Capture the cell that displays the provided text and extract its [x, y] central coordinate. 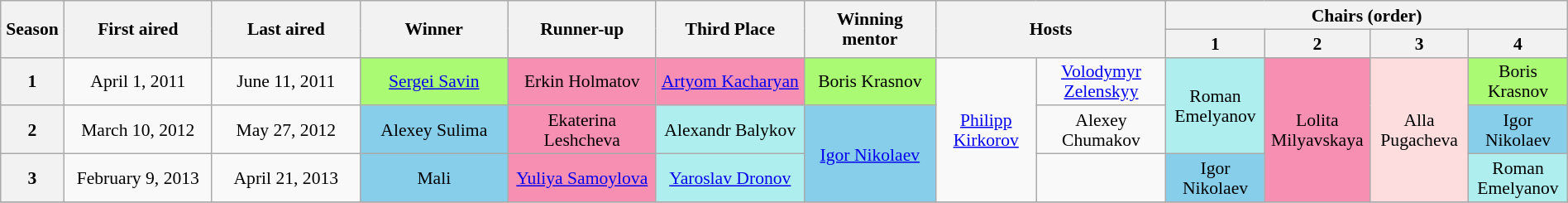
Philipp Kirkorov [986, 129]
Winner [433, 29]
Lolita Milyavskaya [1317, 129]
Winning mentor [870, 29]
Season [33, 29]
Alexey Sulima [433, 130]
March 10, 2012 [137, 130]
Ekaterina Leshcheva [582, 130]
Yaroslav Dronov [729, 178]
Third Place [729, 29]
Yuliya Samoylova [582, 178]
Mali [433, 178]
February 9, 2013 [137, 178]
First aired [137, 29]
Last aired [286, 29]
Sergei Savin [433, 81]
April 21, 2013 [286, 178]
4 [1518, 43]
Alla Pugacheva [1419, 129]
Runner-up [582, 29]
Alexandr Balykov [729, 130]
Artyom Kacharyan [729, 81]
June 11, 2011 [286, 81]
Chairs (order) [1366, 15]
Alexey Chumakov [1102, 130]
Erkin Holmatov [582, 81]
Hosts [1050, 29]
May 27, 2012 [286, 130]
Volodymyr Zelenskyy [1102, 81]
April 1, 2011 [137, 81]
